Return the (X, Y) coordinate for the center point of the cell that contains the specified text.  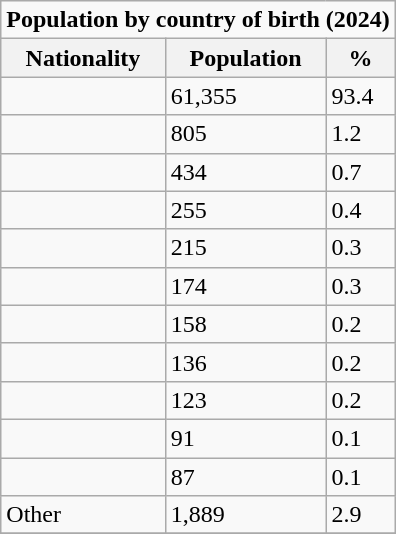
0.7 (360, 172)
% (360, 58)
434 (246, 172)
61,355 (246, 96)
Population (246, 58)
91 (246, 438)
255 (246, 210)
Nationality (83, 58)
87 (246, 477)
805 (246, 134)
158 (246, 324)
136 (246, 362)
Other (83, 515)
1.2 (360, 134)
Population by country of birth (2024) (198, 20)
123 (246, 400)
174 (246, 286)
0.4 (360, 210)
93.4 (360, 96)
1,889 (246, 515)
2.9 (360, 515)
215 (246, 248)
